Return (X, Y) of the center of cell containing provided text 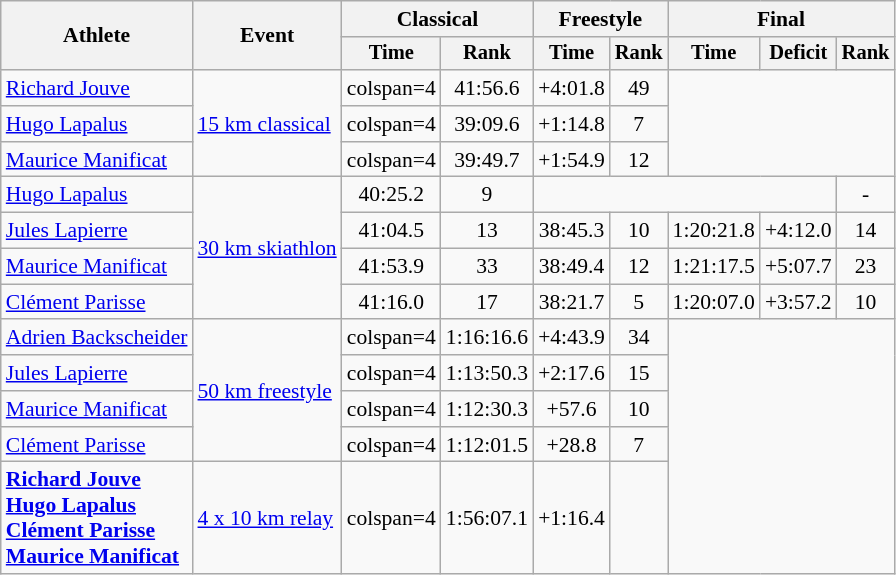
23 (866, 267)
49 (639, 88)
Final (782, 19)
41:16.0 (392, 302)
41:04.5 (392, 231)
13 (487, 231)
Deficit (798, 54)
+1:14.8 (572, 124)
1:12:01.5 (487, 445)
+5:07.7 (798, 267)
34 (639, 338)
41:56.6 (487, 88)
15 (639, 373)
1:56:07.1 (487, 518)
39:09.6 (487, 124)
38:45.3 (572, 231)
Richard Jouve (97, 88)
+1:54.9 (572, 160)
+2:17.6 (572, 373)
1:21:17.5 (714, 267)
+57.6 (572, 409)
1:20:07.0 (714, 302)
39:49.7 (487, 160)
+28.8 (572, 445)
33 (487, 267)
Adrien Backscheider (97, 338)
Athlete (97, 36)
38:49.4 (572, 267)
+1:16.4 (572, 518)
Freestyle (600, 19)
+4:01.8 (572, 88)
4 x 10 km relay (266, 518)
- (866, 195)
15 km classical (266, 124)
1:12:30.3 (487, 409)
40:25.2 (392, 195)
14 (866, 231)
41:53.9 (392, 267)
30 km skiathlon (266, 248)
17 (487, 302)
Event (266, 36)
1:20:21.8 (714, 231)
38:21.7 (572, 302)
Classical (438, 19)
5 (639, 302)
+3:57.2 (798, 302)
9 (487, 195)
Richard JouveHugo LapalusClément ParisseMaurice Manificat (97, 518)
50 km freestyle (266, 391)
+4:12.0 (798, 231)
1:13:50.3 (487, 373)
1:16:16.6 (487, 338)
+4:43.9 (572, 338)
